Detect which cell encompasses the target text, then output its (X, Y) center coordinate. 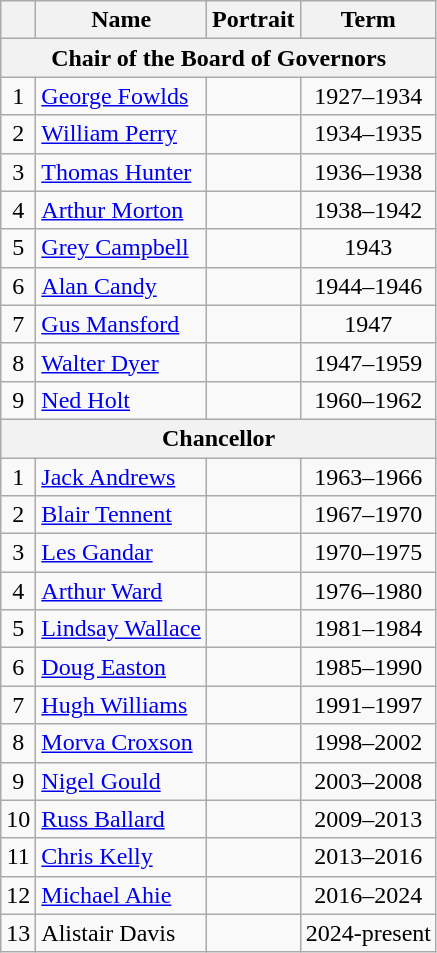
13 (18, 933)
1934–1935 (368, 134)
Alan Candy (122, 286)
10 (18, 819)
Nigel Gould (122, 781)
1944–1946 (368, 286)
1947–1959 (368, 362)
Jack Andrews (122, 477)
Doug Easton (122, 667)
Les Gandar (122, 553)
2024-present (368, 933)
George Fowlds (122, 96)
Name (122, 20)
1960–1962 (368, 400)
Chair of the Board of Governors (219, 58)
11 (18, 857)
Russ Ballard (122, 819)
1985–1990 (368, 667)
Term (368, 20)
Gus Mansford (122, 324)
2013–2016 (368, 857)
2003–2008 (368, 781)
1938–1942 (368, 210)
2009–2013 (368, 819)
1943 (368, 248)
William Perry (122, 134)
1976–1980 (368, 591)
1967–1970 (368, 515)
Chris Kelly (122, 857)
2016–2024 (368, 895)
12 (18, 895)
Morva Croxson (122, 743)
1991–1997 (368, 705)
1998–2002 (368, 743)
Blair Tennent (122, 515)
Walter Dyer (122, 362)
Ned Holt (122, 400)
1963–1966 (368, 477)
Arthur Ward (122, 591)
Portrait (253, 20)
1936–1938 (368, 172)
1927–1934 (368, 96)
Thomas Hunter (122, 172)
Chancellor (219, 438)
1947 (368, 324)
Lindsay Wallace (122, 629)
Arthur Morton (122, 210)
Michael Ahie (122, 895)
1981–1984 (368, 629)
Hugh Williams (122, 705)
Alistair Davis (122, 933)
Grey Campbell (122, 248)
1970–1975 (368, 553)
